Detect which cell encompasses the target text, then output its [X, Y] center coordinate. 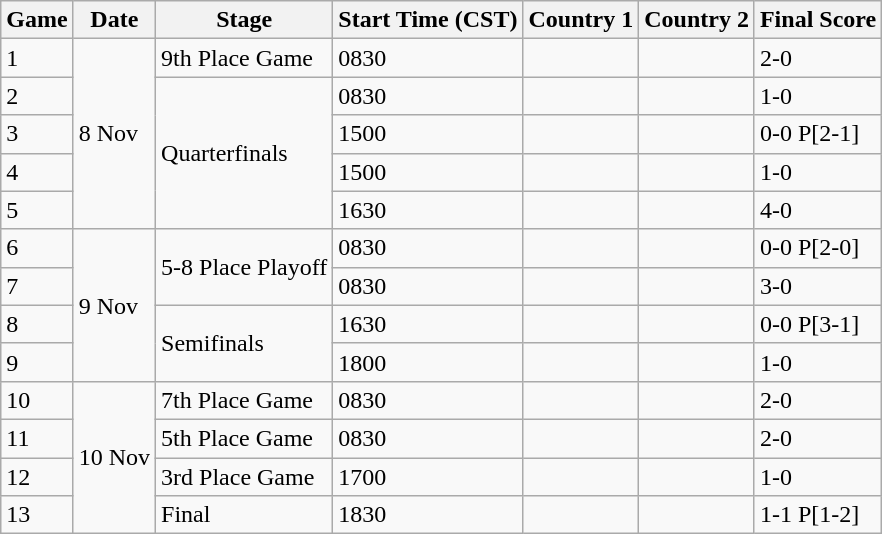
Game [37, 20]
3 [37, 134]
Semifinals [244, 343]
1800 [428, 362]
Quarterfinals [244, 153]
12 [37, 477]
0-0 P[2-0] [818, 248]
5-8 Place Playoff [244, 267]
Start Time (CST) [428, 20]
0-0 P[2-1] [818, 134]
9 [37, 362]
1700 [428, 477]
11 [37, 438]
1 [37, 58]
1-1 P[1-2] [818, 515]
3-0 [818, 286]
8 Nov [114, 134]
13 [37, 515]
7 [37, 286]
1830 [428, 515]
Date [114, 20]
9 Nov [114, 305]
5th Place Game [244, 438]
Final Score [818, 20]
4-0 [818, 210]
10 [37, 400]
4 [37, 172]
3rd Place Game [244, 477]
Stage [244, 20]
8 [37, 324]
9th Place Game [244, 58]
10 Nov [114, 457]
6 [37, 248]
Country 1 [581, 20]
2 [37, 96]
Country 2 [697, 20]
7th Place Game [244, 400]
Final [244, 515]
5 [37, 210]
0-0 P[3-1] [818, 324]
